From the cell containing the given text, extract its center point as [x, y] coordinate. 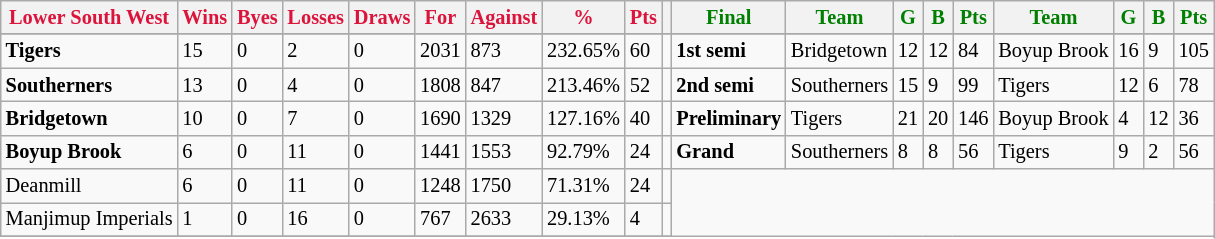
Wins [204, 17]
1441 [440, 152]
232.65% [584, 51]
1 [204, 219]
40 [644, 118]
Losses [316, 17]
Byes [257, 17]
1248 [440, 186]
36 [1194, 118]
20 [938, 118]
Preliminary [728, 118]
For [440, 17]
1553 [504, 152]
92.79% [584, 152]
13 [204, 85]
84 [973, 51]
Final [728, 17]
Against [504, 17]
2633 [504, 219]
847 [504, 85]
767 [440, 219]
7 [316, 118]
71.31% [584, 186]
1690 [440, 118]
99 [973, 85]
2nd semi [728, 85]
Lower South West [90, 17]
Draws [382, 17]
% [584, 17]
2031 [440, 51]
Manjimup Imperials [90, 219]
Grand [728, 152]
78 [1194, 85]
873 [504, 51]
21 [908, 118]
146 [973, 118]
29.13% [584, 219]
Deanmill [90, 186]
10 [204, 118]
1750 [504, 186]
1329 [504, 118]
105 [1194, 51]
60 [644, 51]
127.16% [584, 118]
52 [644, 85]
1st semi [728, 51]
213.46% [584, 85]
1808 [440, 85]
